Return the (x, y) coordinate for the center point of the cell that contains the specified text.  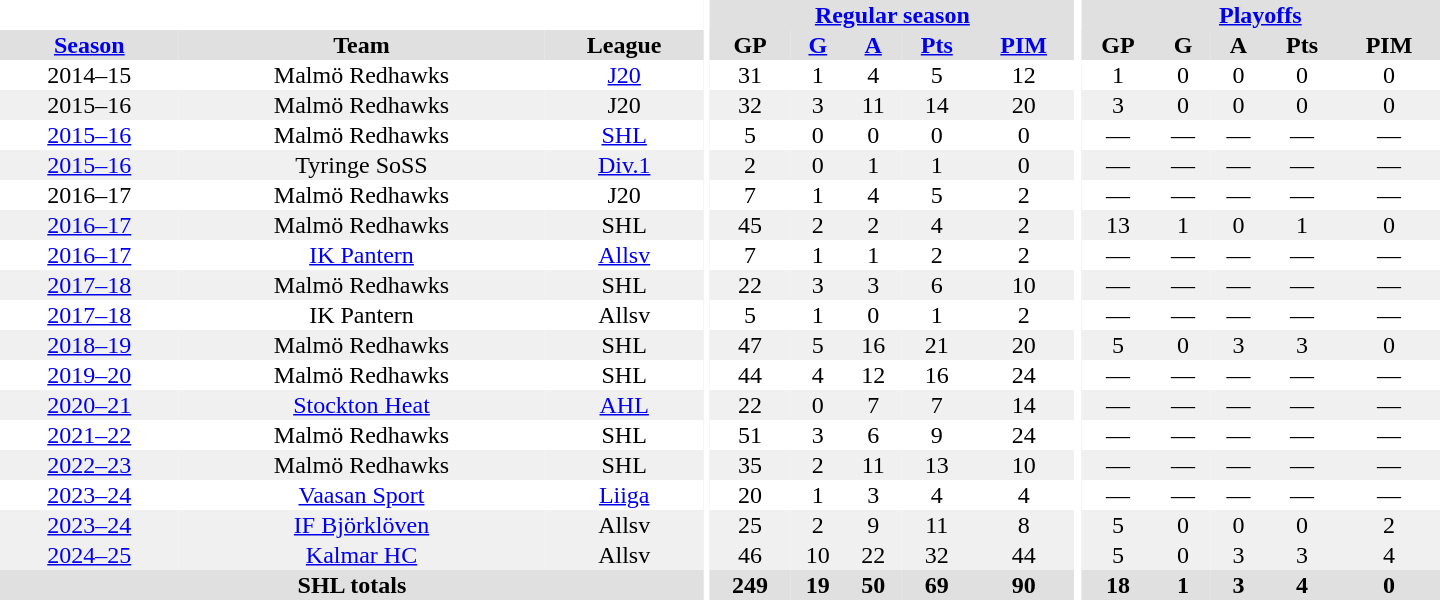
2019–20 (90, 375)
45 (750, 225)
Vaasan Sport (362, 495)
2018–19 (90, 345)
31 (750, 75)
51 (750, 435)
Season (90, 45)
IF Björklöven (362, 525)
Liiga (624, 495)
25 (750, 525)
2020–21 (90, 405)
Team (362, 45)
69 (937, 585)
SHL totals (352, 585)
AHL (624, 405)
47 (750, 345)
35 (750, 465)
19 (818, 585)
Playoffs (1260, 15)
Tyringe SoSS (362, 165)
50 (872, 585)
Div.1 (624, 165)
46 (750, 555)
90 (1024, 585)
18 (1118, 585)
2024–25 (90, 555)
2021–22 (90, 435)
2022–23 (90, 465)
249 (750, 585)
8 (1024, 525)
Regular season (892, 15)
Stockton Heat (362, 405)
League (624, 45)
21 (937, 345)
2014–15 (90, 75)
Kalmar HC (362, 555)
